Provide the [x, y] coordinate of the cell's center where the given text is located.  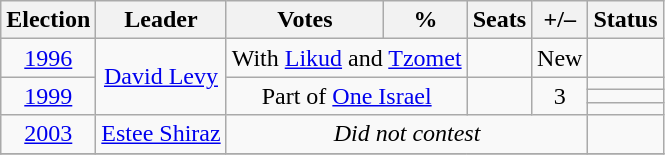
1999 [48, 96]
1996 [48, 58]
Seats [499, 20]
David Levy [161, 77]
2003 [48, 134]
Estee Shiraz [161, 134]
+/– [560, 20]
New [560, 58]
Election [48, 20]
Votes [305, 20]
Part of One Israel [346, 96]
Did not contest [407, 134]
Leader [161, 20]
With Likud and Tzomet [346, 58]
3 [560, 96]
Status [626, 20]
% [426, 20]
